Pinpoint the cell where the given text exists, returning its [x, y] midpoint coordinate. 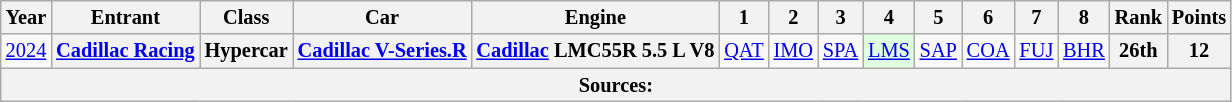
Points [1199, 17]
Engine [596, 17]
12 [1199, 51]
7 [1036, 17]
SAP [938, 51]
Sources: [616, 85]
Cadillac LMC55R 5.5 L V8 [596, 51]
Cadillac V-Series.R [382, 51]
6 [988, 17]
2024 [26, 51]
Car [382, 17]
Hypercar [246, 51]
BHR [1084, 51]
Rank [1138, 17]
Cadillac Racing [125, 51]
IMO [794, 51]
8 [1084, 17]
COA [988, 51]
5 [938, 17]
Class [246, 17]
LMS [889, 51]
QAT [744, 51]
3 [840, 17]
4 [889, 17]
2 [794, 17]
Entrant [125, 17]
FUJ [1036, 51]
26th [1138, 51]
SPA [840, 51]
Year [26, 17]
1 [744, 17]
